Return the (X, Y) coordinate for the center point of the cell that contains the specified text.  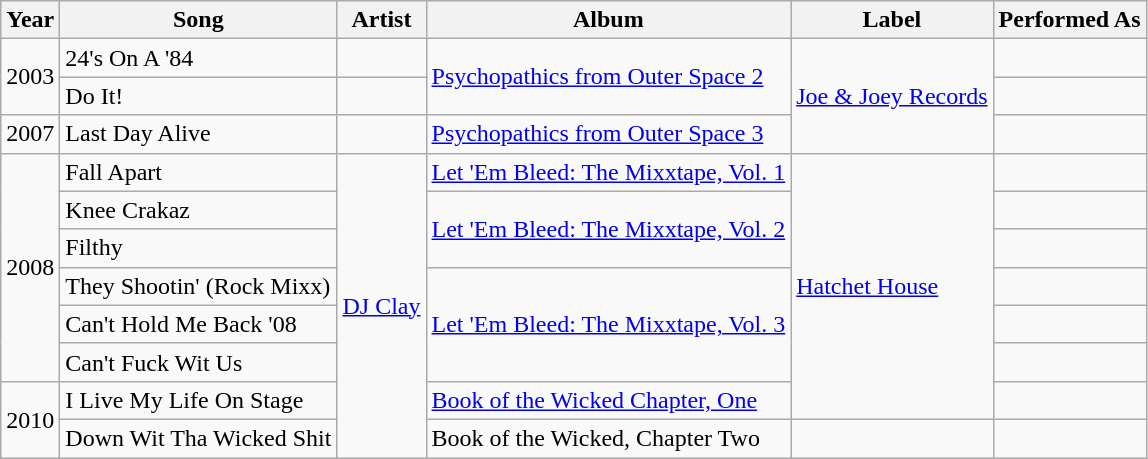
Filthy (198, 248)
Label (892, 20)
Down Wit Tha Wicked Shit (198, 438)
Let 'Em Bleed: The Mixxtape, Vol. 2 (608, 229)
They Shootin' (Rock Mixx) (198, 286)
Hatchet House (892, 286)
Let 'Em Bleed: The Mixxtape, Vol. 1 (608, 172)
Psychopathics from Outer Space 2 (608, 77)
Can't Hold Me Back '08 (198, 324)
Last Day Alive (198, 134)
2007 (30, 134)
Let 'Em Bleed: The Mixxtape, Vol. 3 (608, 324)
Artist (382, 20)
I Live My Life On Stage (198, 400)
Album (608, 20)
2003 (30, 77)
Book of the Wicked Chapter, One (608, 400)
Song (198, 20)
2008 (30, 267)
Fall Apart (198, 172)
Performed As (1070, 20)
Year (30, 20)
2010 (30, 419)
DJ Clay (382, 305)
Knee Crakaz (198, 210)
Joe & Joey Records (892, 96)
24's On A '84 (198, 58)
Can't Fuck Wit Us (198, 362)
Book of the Wicked, Chapter Two (608, 438)
Do It! (198, 96)
Psychopathics from Outer Space 3 (608, 134)
